Extract the (x, y) coordinate from the center of the cell holding the provided text.  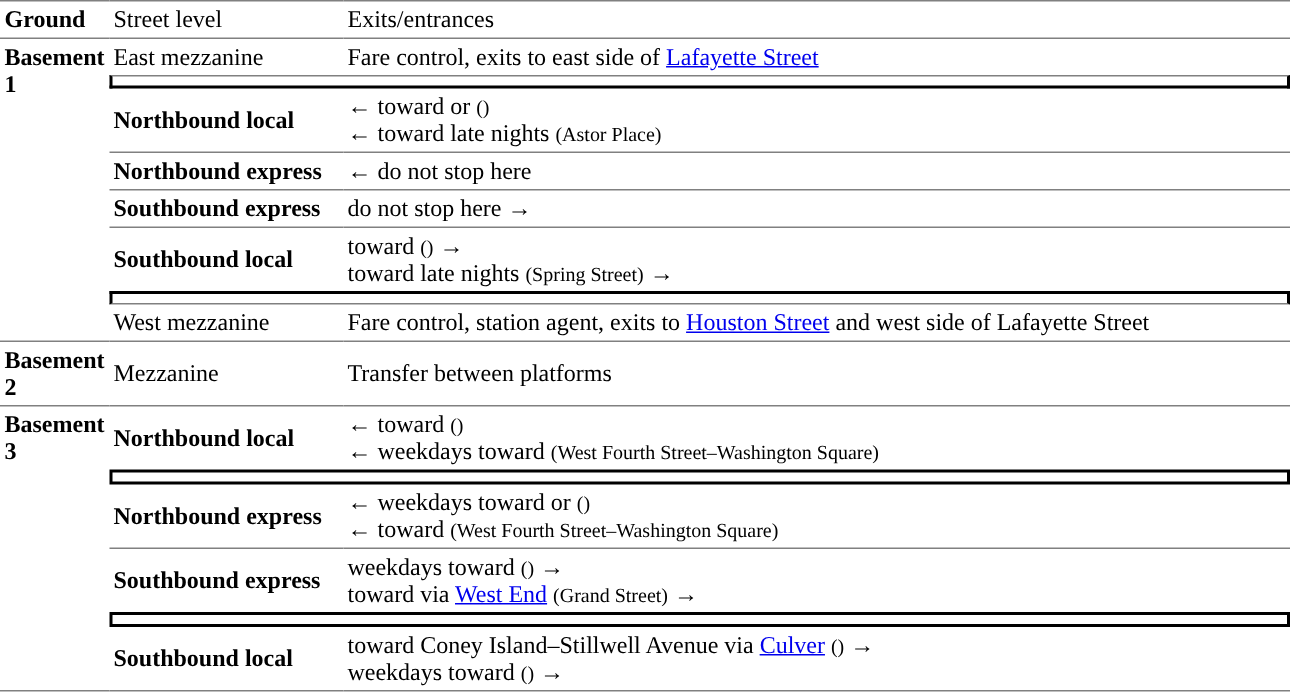
do not stop here → (816, 208)
toward () → toward late nights (Spring Street) → (816, 258)
Mezzanine (226, 374)
East mezzanine (226, 57)
← do not stop here (816, 171)
Basement 2 (54, 374)
← toward or ()← toward late nights (Astor Place) (816, 120)
Exits/entrances (816, 19)
← toward ()← weekdays toward (West Fourth Street–Washington Square) (816, 437)
Ground (54, 19)
toward Coney Island–Stillwell Avenue via Culver () → weekdays toward () → (816, 659)
Street level (226, 19)
Basement 1 (54, 190)
Transfer between platforms (816, 374)
← weekdays toward or ()← toward (West Fourth Street–Washington Square) (816, 516)
weekdays toward () → toward via West End (Grand Street) → (816, 580)
West mezzanine (226, 323)
Basement 3 (54, 548)
Fare control, station agent, exits to Houston Street and west side of Lafayette Street (816, 323)
Fare control, exits to east side of Lafayette Street (816, 57)
